Extract the (x, y) coordinate from the center of the cell holding the provided text.  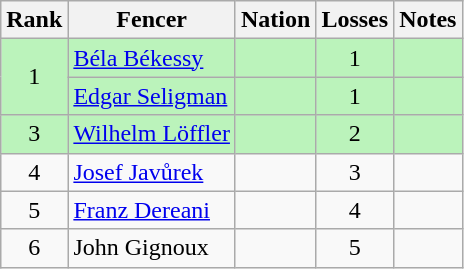
Losses (355, 20)
Nation (275, 20)
Josef Javůrek (152, 172)
Notes (428, 20)
Béla Békessy (152, 58)
6 (34, 248)
Franz Dereani (152, 210)
Edgar Seligman (152, 96)
Rank (34, 20)
Wilhelm Löffler (152, 134)
2 (355, 134)
John Gignoux (152, 248)
Fencer (152, 20)
